Find where the given text appears and provide that cell's center as [X, Y] coordinate. 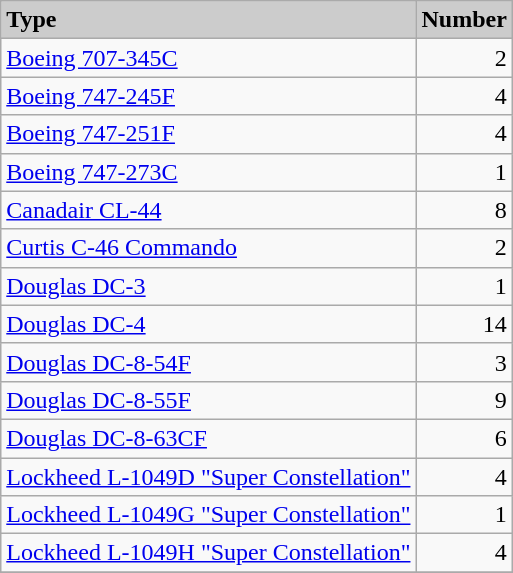
Lockheed L-1049G "Super Constellation" [208, 515]
Boeing 707-345C [208, 58]
8 [464, 210]
14 [464, 324]
Boeing 747-273C [208, 172]
Douglas DC-8-63CF [208, 438]
Douglas DC-8-54F [208, 362]
9 [464, 400]
Douglas DC-8-55F [208, 400]
Boeing 747-245F [208, 96]
Boeing 747-251F [208, 134]
3 [464, 362]
Number [464, 20]
Douglas DC-4 [208, 324]
Douglas DC-3 [208, 286]
6 [464, 438]
Canadair CL-44 [208, 210]
Curtis C-46 Commando [208, 248]
Type [208, 20]
Lockheed L-1049D "Super Constellation" [208, 477]
Lockheed L-1049H "Super Constellation" [208, 553]
